Search for the cell housing the specified text and yield its [x, y] center coordinate. 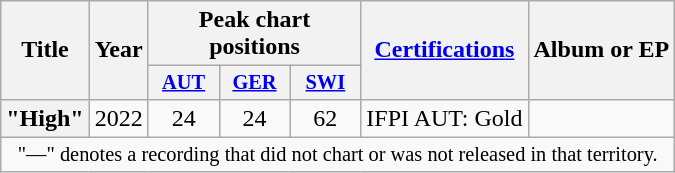
AUT [184, 83]
2022 [118, 118]
62 [326, 118]
IFPI AUT: Gold [444, 118]
Title [45, 50]
Album or EP [602, 50]
GER [254, 83]
Year [118, 50]
SWI [326, 83]
Certifications [444, 50]
"—" denotes a recording that did not chart or was not released in that territory. [338, 155]
"High" [45, 118]
Peak chart positions [254, 34]
